Find where the given text appears and provide that cell's center as (X, Y) coordinate. 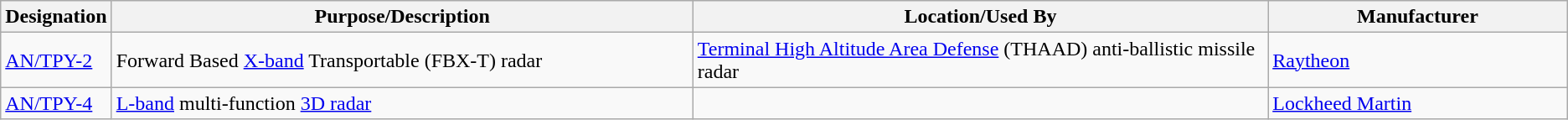
L-band multi-function 3D radar (402, 103)
AN/TPY-4 (56, 103)
AN/TPY-2 (56, 60)
Purpose/Description (402, 17)
Manufacturer (1418, 17)
Designation (56, 17)
Raytheon (1418, 60)
Lockheed Martin (1418, 103)
Forward Based X-band Transportable (FBX-T) radar (402, 60)
Terminal High Altitude Area Defense (THAAD) anti-ballistic missile radar (980, 60)
Location/Used By (980, 17)
